Identify which cell holds the provided text, then report its [X, Y] central coordinate. 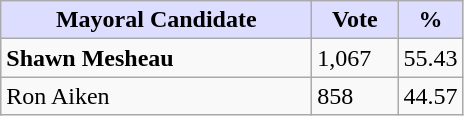
Mayoral Candidate [156, 20]
Ron Aiken [156, 96]
1,067 [355, 58]
858 [355, 96]
55.43 [430, 58]
% [430, 20]
44.57 [430, 96]
Shawn Mesheau [156, 58]
Vote [355, 20]
